Detect which cell encompasses the target text, then output its [x, y] center coordinate. 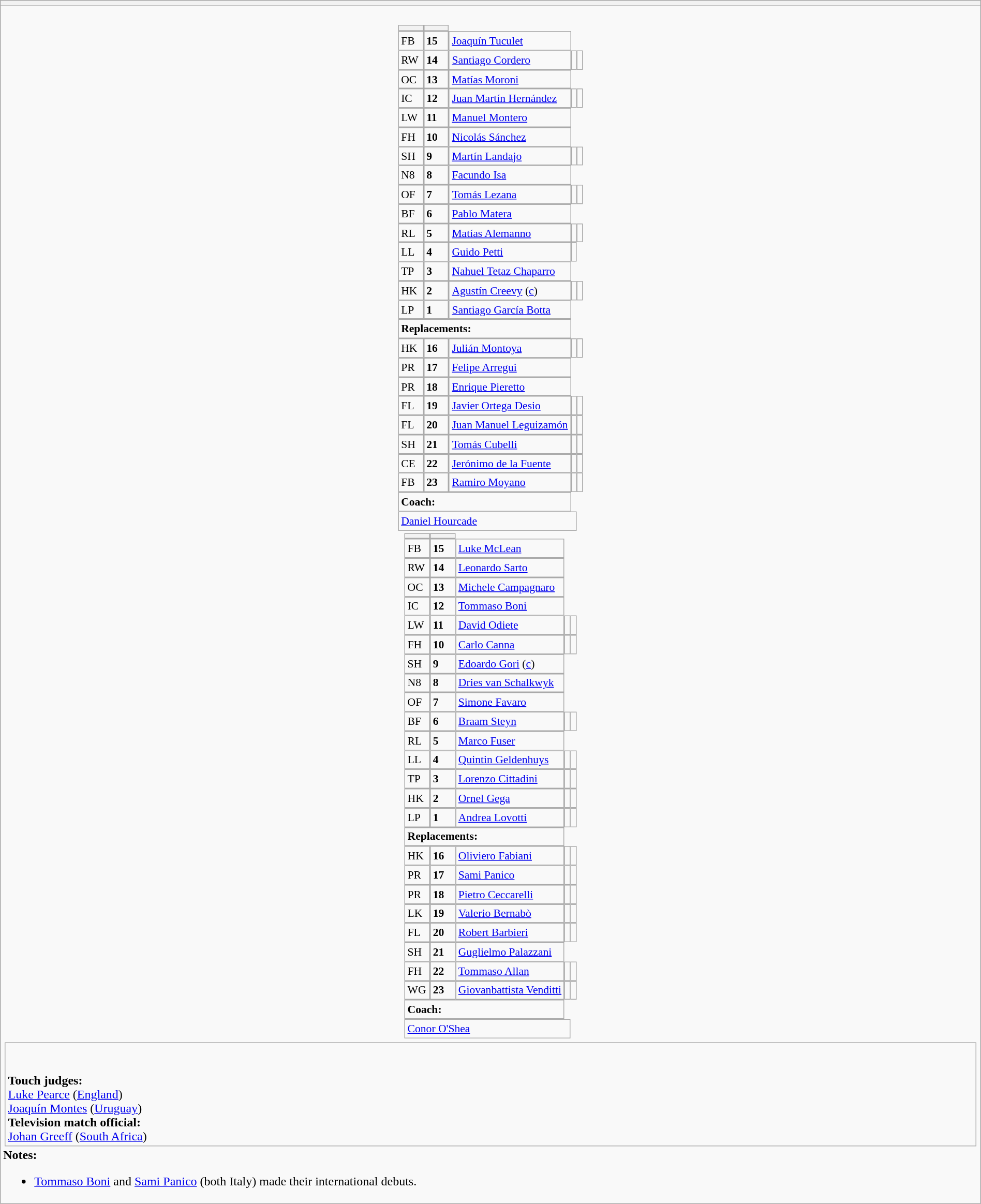
Sami Panico [510, 875]
Tomás Cubelli [510, 444]
Conor O'Shea [487, 1029]
Jerónimo de la Fuente [510, 464]
Daniel Hourcade [487, 521]
Valerio Bernabò [510, 914]
Oliviero Fabiani [510, 856]
Leonardo Sarto [510, 568]
Dries van Schalkwyk [510, 683]
WG [417, 990]
Martín Landajo [510, 156]
Carlo Canna [510, 645]
Quintin Geldenhuys [510, 760]
Javier Ortega Desio [510, 406]
Tommaso Allan [510, 971]
Nahuel Tetaz Chaparro [510, 271]
Santiago García Botta [510, 309]
Giovanbattista Venditti [510, 990]
Pietro Ceccarelli [510, 894]
Felipe Arregui [510, 367]
Braam Steyn [510, 721]
Guido Petti [510, 252]
CE [411, 464]
David Odiete [510, 625]
Andrea Lovotti [510, 817]
Juan Manuel Leguizamón [510, 425]
Luke McLean [510, 548]
Marco Fuser [510, 741]
Guglielmo Palazzani [510, 952]
Joaquín Tuculet [510, 40]
Matías Alemanno [510, 233]
Nicolás Sánchez [510, 137]
Touch judges: Luke Pearce (England) Joaquín Montes (Uruguay) Television match official: Johan Greeff (South Africa) [490, 1094]
Ornel Gega [510, 798]
Enrique Pieretto [510, 387]
Juan Martín Hernández [510, 98]
Edoardo Gori (c) [510, 663]
LK [417, 914]
Facundo Isa [510, 175]
Michele Campagnaro [510, 587]
Simone Favaro [510, 702]
Ramiro Moyano [510, 482]
Tomás Lezana [510, 195]
Julián Montoya [510, 348]
Tommaso Boni [510, 606]
Agustín Creevy (c) [510, 291]
Lorenzo Cittadini [510, 779]
Santiago Cordero [510, 60]
Matías Moroni [510, 80]
Robert Barbieri [510, 932]
Manuel Montero [510, 118]
Pablo Matera [510, 213]
